Return (X, Y) of the center of cell containing provided text 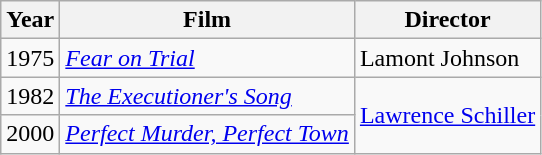
2000 (30, 134)
Film (208, 20)
The Executioner's Song (208, 96)
Perfect Murder, Perfect Town (208, 134)
Fear on Trial (208, 58)
Lawrence Schiller (447, 115)
1982 (30, 96)
Year (30, 20)
1975 (30, 58)
Lamont Johnson (447, 58)
Director (447, 20)
